Return (x, y) of the center of cell containing provided text 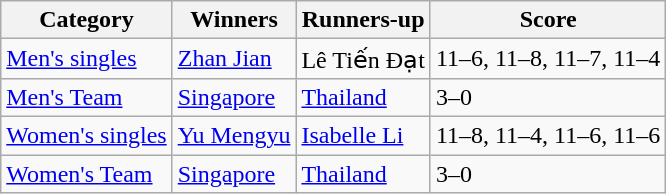
Runners-up (363, 20)
Isabelle Li (363, 135)
Category (86, 20)
11–8, 11–4, 11–6, 11–6 (548, 135)
Lê Tiến Đạt (363, 59)
Zhan Jian (234, 59)
Score (548, 20)
Women's singles (86, 135)
Men's singles (86, 59)
Yu Mengyu (234, 135)
Men's Team (86, 97)
11–6, 11–8, 11–7, 11–4 (548, 59)
Women's Team (86, 173)
Winners (234, 20)
